Detect which cell encompasses the target text, then output its (x, y) center coordinate. 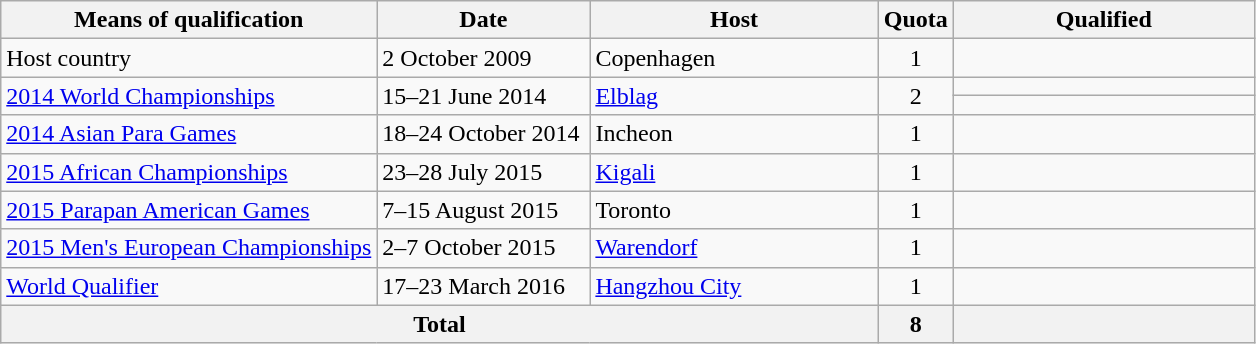
Date (484, 20)
Kigali (734, 172)
2 (916, 96)
Copenhagen (734, 58)
23–28 July 2015 (484, 172)
2–7 October 2015 (484, 248)
18–24 October 2014 (484, 134)
Toronto (734, 210)
Qualified (1104, 20)
Quota (916, 20)
Host country (189, 58)
Incheon (734, 134)
15–21 June 2014 (484, 96)
2014 Asian Para Games (189, 134)
Total (440, 324)
Means of qualification (189, 20)
Elblag (734, 96)
7–15 August 2015 (484, 210)
2015 Parapan American Games (189, 210)
17–23 March 2016 (484, 286)
2014 World Championships (189, 96)
2015 Men's European Championships (189, 248)
2 October 2009 (484, 58)
World Qualifier (189, 286)
Host (734, 20)
8 (916, 324)
2015 African Championships (189, 172)
Hangzhou City (734, 286)
Warendorf (734, 248)
